Return the (X, Y) coordinate for the center point of the cell that contains the specified text.  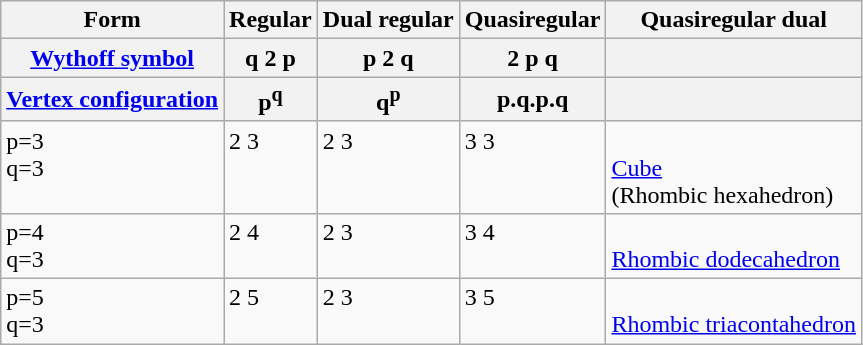
3 5 (532, 312)
2 4 (271, 246)
Wythoff symbol (112, 58)
p.q.p.q (532, 100)
pq (271, 100)
p=3q=3 (112, 167)
Form (112, 20)
p=4q=3 (112, 246)
3 3 (532, 167)
Cube(Rhombic hexahedron) (734, 167)
Rhombic dodecahedron (734, 246)
Rhombic triacontahedron (734, 312)
qp (388, 100)
Quasiregular dual (734, 20)
Regular (271, 20)
q 2 p (271, 58)
Dual regular (388, 20)
p 2 q (388, 58)
2 p q (532, 58)
3 4 (532, 246)
2 5 (271, 312)
p=5q=3 (112, 312)
Quasiregular (532, 20)
Vertex configuration (112, 100)
